For the text-containing cell, return its midpoint in [x, y] coordinate format. 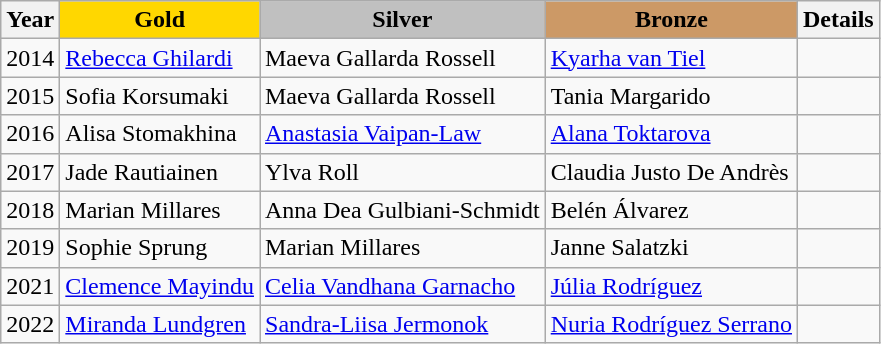
Claudia Justo De Andrès [671, 172]
Celia Vandhana Garnacho [403, 286]
Silver [403, 20]
Anna Dea Gulbiani-Schmidt [403, 210]
Sophie Sprung [160, 248]
Alana Toktarova [671, 134]
Sofia Korsumaki [160, 96]
2016 [30, 134]
Year [30, 20]
2014 [30, 58]
Tania Margarido [671, 96]
Anastasia Vaipan-Law [403, 134]
Rebecca Ghilardi [160, 58]
Bronze [671, 20]
Nuria Rodríguez Serrano [671, 324]
Kyarha van Tiel [671, 58]
2017 [30, 172]
2022 [30, 324]
2018 [30, 210]
Sandra-Liisa Jermonok [403, 324]
2015 [30, 96]
Jade Rautiainen [160, 172]
2019 [30, 248]
Júlia Rodríguez [671, 286]
Clemence Mayindu [160, 286]
Miranda Lundgren [160, 324]
Ylva Roll [403, 172]
Details [839, 20]
Belén Álvarez [671, 210]
Gold [160, 20]
Janne Salatzki [671, 248]
2021 [30, 286]
Alisa Stomakhina [160, 134]
